Identify which cell holds the provided text, then report its (x, y) central coordinate. 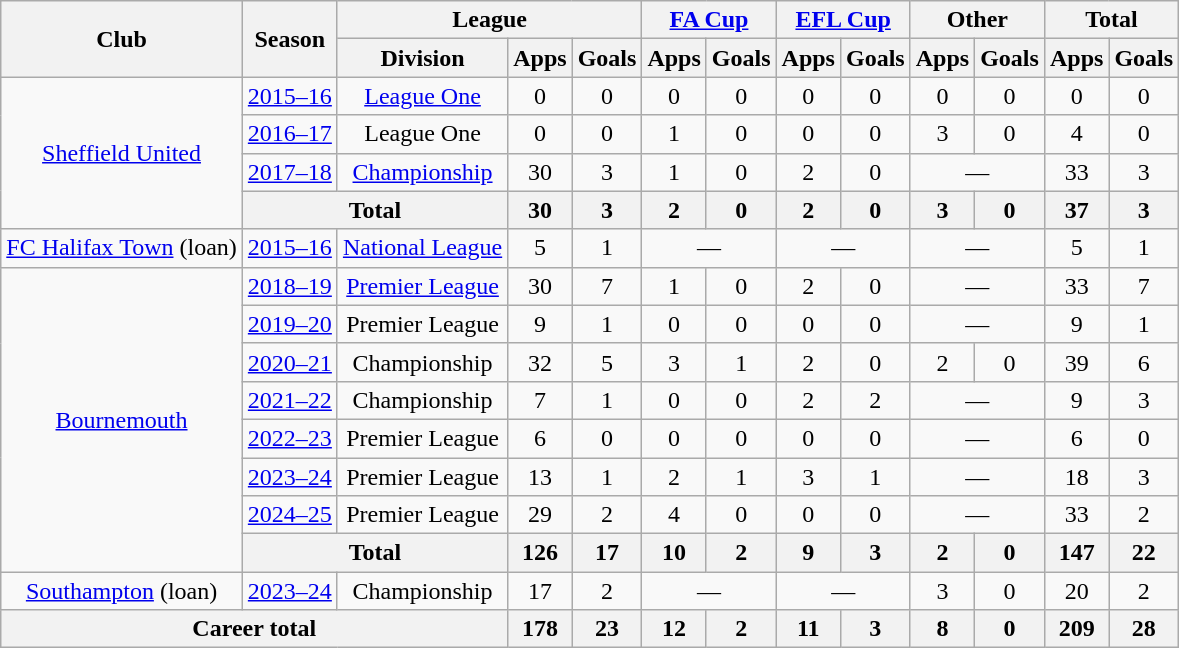
National League (422, 248)
32 (540, 362)
EFL Cup (843, 20)
178 (540, 629)
Other (977, 20)
37 (1076, 210)
League (489, 20)
Career total (254, 629)
Club (122, 39)
2016–17 (290, 134)
FA Cup (709, 20)
Bournemouth (122, 419)
18 (1076, 477)
Sheffield United (122, 153)
209 (1076, 629)
39 (1076, 362)
Southampton (loan) (122, 591)
2017–18 (290, 172)
10 (674, 553)
23 (607, 629)
Season (290, 39)
2021–22 (290, 400)
29 (540, 515)
147 (1076, 553)
20 (1076, 591)
22 (1144, 553)
13 (540, 477)
12 (674, 629)
28 (1144, 629)
11 (808, 629)
2022–23 (290, 438)
2024–25 (290, 515)
Division (422, 58)
2020–21 (290, 362)
8 (942, 629)
FC Halifax Town (loan) (122, 248)
2019–20 (290, 324)
2018–19 (290, 286)
126 (540, 553)
